Pinpoint the cell where the given text exists, returning its [x, y] midpoint coordinate. 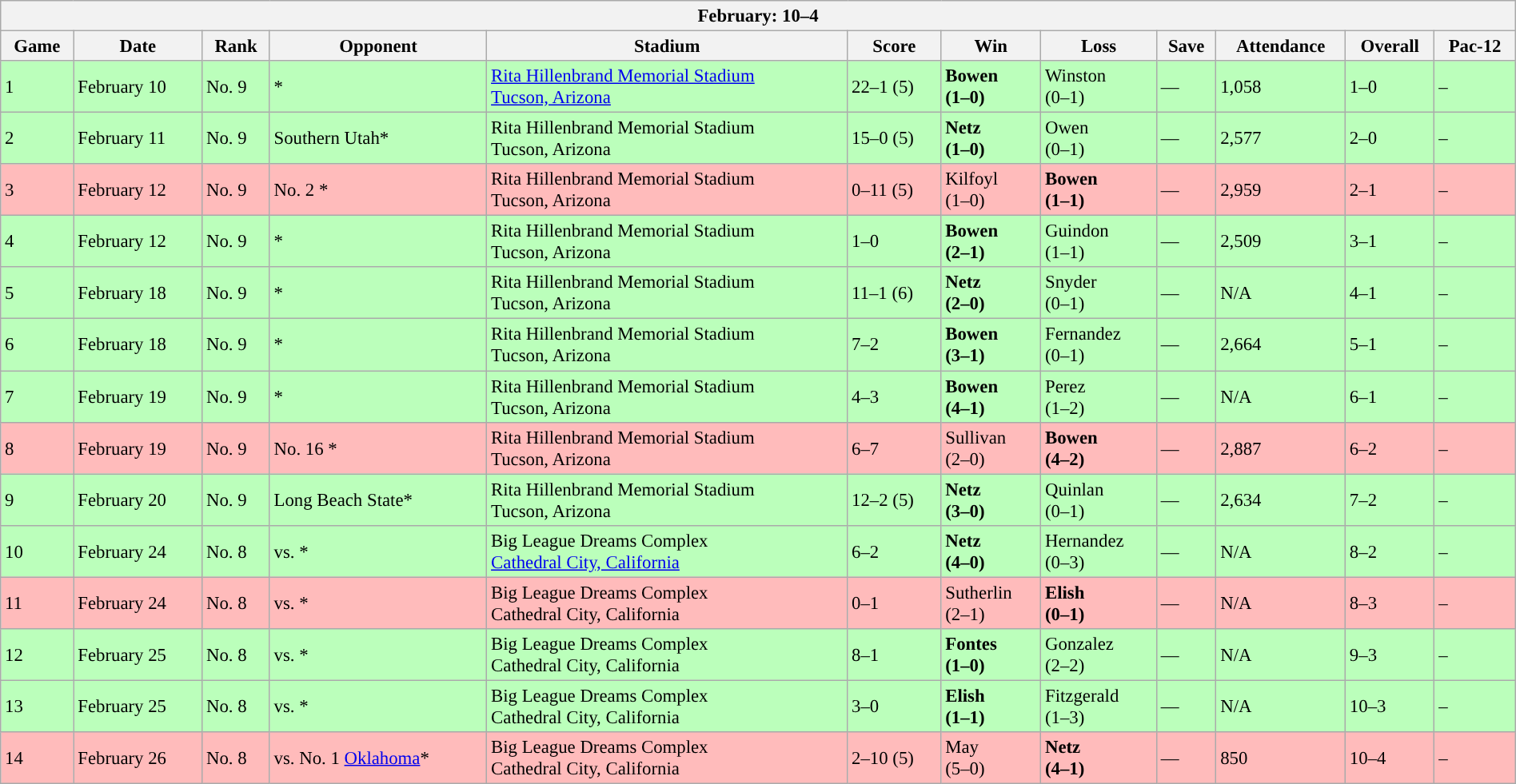
Southern Utah* [378, 139]
10–3 [1390, 706]
Overall [1390, 46]
Bowen(1–0) [991, 86]
4–1 [1390, 293]
Rank [237, 46]
10 [37, 551]
May(5–0) [991, 758]
850 [1281, 758]
Elish(0–1) [1099, 603]
Quinlan(0–1) [1099, 500]
12 [37, 654]
Win [991, 46]
9 [37, 500]
Netz(4–0) [991, 551]
1,058 [1281, 86]
3 [37, 190]
Fernandez(0–1) [1099, 345]
Opponent [378, 46]
1 [37, 86]
8–3 [1390, 603]
Bowen(4–2) [1099, 448]
6–1 [1390, 396]
Attendance [1281, 46]
Guindon(1–1) [1099, 241]
Snyder(0–1) [1099, 293]
Date [138, 46]
Game [37, 46]
Save [1186, 46]
Hernandez(0–3) [1099, 551]
12–2 (5) [894, 500]
2,664 [1281, 345]
vs. No. 1 Oklahoma* [378, 758]
Sutherlin(2–1) [991, 603]
2,577 [1281, 139]
2,887 [1281, 448]
2,959 [1281, 190]
Perez(1–2) [1099, 396]
0–11 (5) [894, 190]
4–3 [894, 396]
No. 2 * [378, 190]
13 [37, 706]
22–1 (5) [894, 86]
8–2 [1390, 551]
11–1 (6) [894, 293]
2–10 (5) [894, 758]
7 [37, 396]
Score [894, 46]
Netz(3–0) [991, 500]
No. 16 * [378, 448]
6 [37, 345]
Bowen(1–1) [1099, 190]
February 11 [138, 139]
Long Beach State* [378, 500]
February 26 [138, 758]
11 [37, 603]
3–1 [1390, 241]
4 [37, 241]
Netz(1–0) [991, 139]
2 [37, 139]
Bowen(2–1) [991, 241]
8–1 [894, 654]
Winston(0–1) [1099, 86]
Bowen(3–1) [991, 345]
5 [37, 293]
February 20 [138, 500]
9–3 [1390, 654]
0–1 [894, 603]
Netz(2–0) [991, 293]
15–0 (5) [894, 139]
14 [37, 758]
Owen(0–1) [1099, 139]
Sullivan(2–0) [991, 448]
2–1 [1390, 190]
February: 10–4 [758, 16]
Elish(1–1) [991, 706]
Loss [1099, 46]
Stadium [667, 46]
Kilfoyl(1–0) [991, 190]
Fitzgerald(1–3) [1099, 706]
2,634 [1281, 500]
2–0 [1390, 139]
6–7 [894, 448]
2,509 [1281, 241]
February 10 [138, 86]
Netz(4–1) [1099, 758]
Fontes(1–0) [991, 654]
Pac-12 [1474, 46]
3–0 [894, 706]
Gonzalez(2–2) [1099, 654]
5–1 [1390, 345]
8 [37, 448]
10–4 [1390, 758]
Bowen(4–1) [991, 396]
